Locate the cell with the specified text and output its [X, Y] center coordinate. 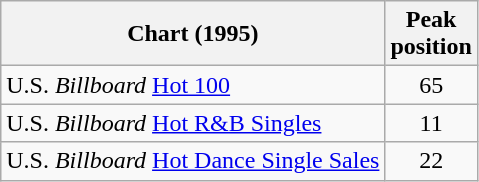
Chart (1995) [193, 34]
65 [431, 85]
U.S. Billboard Hot Dance Single Sales [193, 161]
Peakposition [431, 34]
22 [431, 161]
U.S. Billboard Hot 100 [193, 85]
11 [431, 123]
U.S. Billboard Hot R&B Singles [193, 123]
